Provide the (x, y) coordinate of the cell's center where the given text is located.  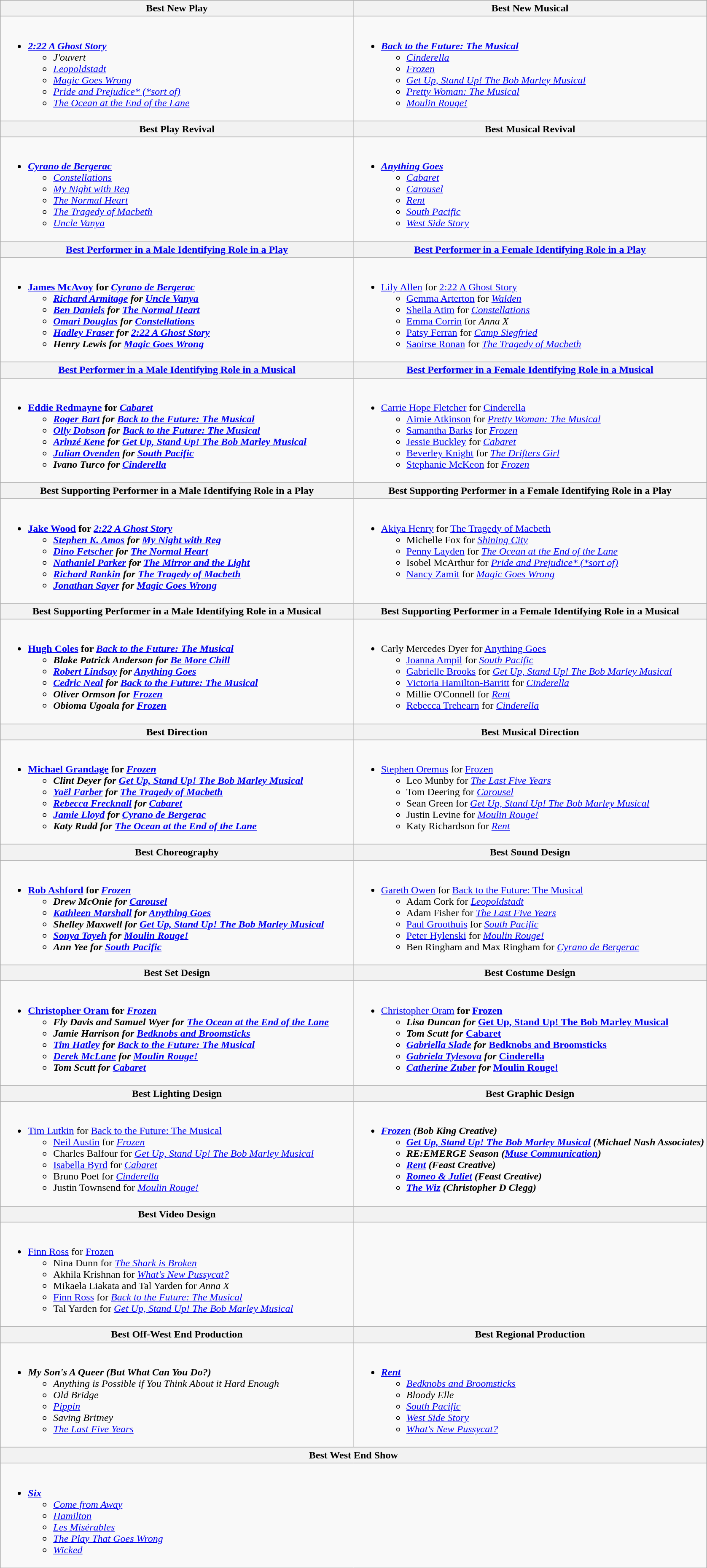
Best Supporting Performer in a Female Identifying Role in a Play (530, 491)
Cyrano de BergeracConstellationsMy Night with RegThe Normal HeartThe Tragedy of MacbethUncle Vanya (177, 189)
Best New Play (177, 8)
Best Supporting Performer in a Female Identifying Role in a Musical (530, 611)
Best Graphic Design (530, 1094)
Best Choreography (177, 852)
Best Sound Design (530, 852)
RentBedknobs and BroomsticksBloody ElleSouth PacificWest Side StoryWhat's New Pussycat? (530, 1395)
Best West End Show (353, 1455)
Best Set Design (177, 973)
Best Supporting Performer in a Male Identifying Role in a Musical (177, 611)
My Son's A Queer (But What Can You Do?)Anything is Possible if You Think About it Hard EnoughOld BridgePippinSaving BritneyThe Last Five Years (177, 1395)
Best Musical Revival (530, 129)
SixCome from AwayHamiltonLes MisérablesThe Play That Goes WrongWicked (353, 1515)
Best Performer in a Female Identifying Role in a Musical (530, 370)
Anything GoesCabaretCarouselRentSouth PacificWest Side Story (530, 189)
Best Performer in a Male Identifying Role in a Musical (177, 370)
Best Video Design (177, 1214)
Back to the Future: The MusicalCinderellaFrozenGet Up, Stand Up! The Bob Marley MusicalPretty Woman: The MusicalMoulin Rouge! (530, 69)
Best Supporting Performer in a Male Identifying Role in a Play (177, 491)
Best Performer in a Male Identifying Role in a Play (177, 249)
Best Play Revival (177, 129)
2:22 A Ghost StoryJ'ouvertLeopoldstadtMagic Goes WrongPride and Prejudice* (*sort of)The Ocean at the End of the Lane (177, 69)
Best Off-West End Production (177, 1335)
Best Regional Production (530, 1335)
Best Lighting Design (177, 1094)
Best Costume Design (530, 973)
Best New Musical (530, 8)
Best Direction (177, 732)
Best Musical Direction (530, 732)
Best Performer in a Female Identifying Role in a Play (530, 249)
